Find where the given text appears and provide that cell's center as (X, Y) coordinate. 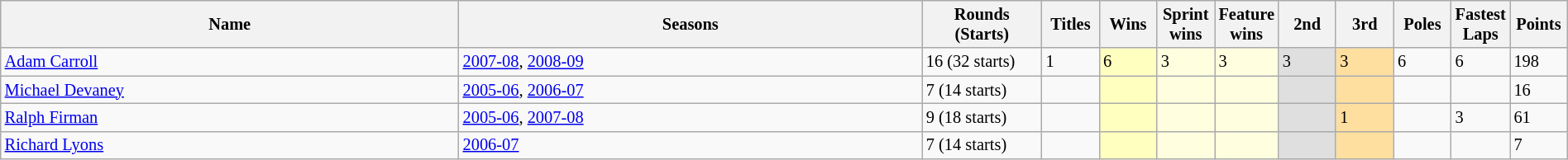
Poles (1422, 24)
Richard Lyons (230, 145)
2007-08, 2008-09 (691, 62)
Seasons (691, 24)
2006-07 (691, 145)
16 (1539, 90)
Name (230, 24)
Points (1539, 24)
Titles (1071, 24)
7 (1539, 145)
2005-06, 2006-07 (691, 90)
198 (1539, 62)
Ralph Firman (230, 117)
Wins (1128, 24)
16 (32 starts) (982, 62)
61 (1539, 117)
3rd (1365, 24)
FastestLaps (1480, 24)
2nd (1307, 24)
Michael Devaney (230, 90)
Adam Carroll (230, 62)
Rounds(Starts) (982, 24)
9 (18 starts) (982, 117)
Featurewins (1247, 24)
2005-06, 2007-08 (691, 117)
Sprintwins (1186, 24)
